Return the (X, Y) coordinate for the center point of the cell that contains the specified text.  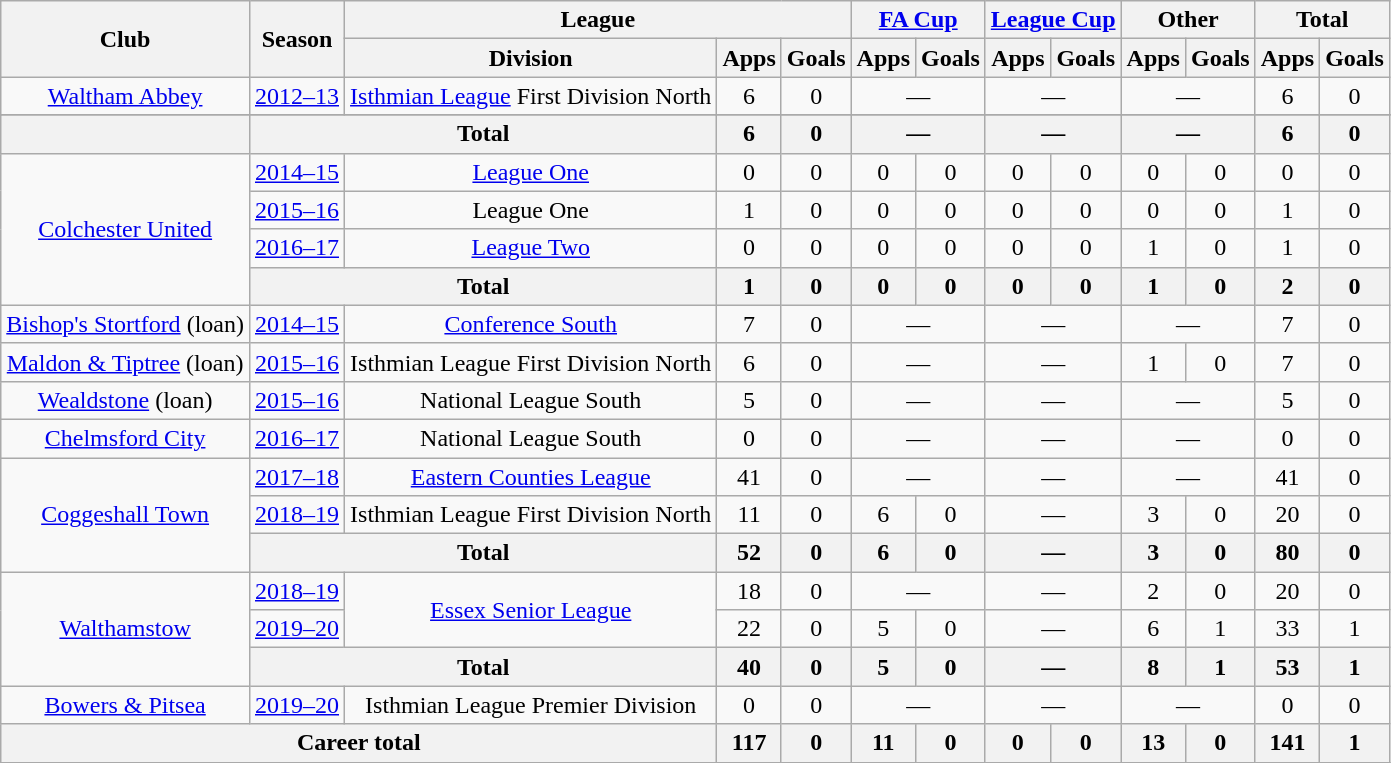
117 (749, 743)
Conference South (531, 324)
40 (749, 667)
Coggeshall Town (126, 515)
2017–18 (296, 477)
Season (296, 39)
80 (1287, 553)
22 (749, 629)
Eastern Counties League (531, 477)
53 (1287, 667)
League Two (531, 248)
Isthmian League Premier Division (531, 705)
Bishop's Stortford (loan) (126, 324)
8 (1153, 667)
52 (749, 553)
Bowers & Pitsea (126, 705)
33 (1287, 629)
Waltham Abbey (126, 96)
Club (126, 39)
Colchester United (126, 229)
Division (531, 58)
Wealdstone (loan) (126, 400)
Other (1188, 20)
141 (1287, 743)
Chelmsford City (126, 438)
Career total (359, 743)
Essex Senior League (531, 610)
League (598, 20)
FA Cup (918, 20)
13 (1153, 743)
League Cup (1053, 20)
18 (749, 591)
2012–13 (296, 96)
Maldon & Tiptree (loan) (126, 362)
Walthamstow (126, 629)
